Capture the cell that displays the provided text and extract its [x, y] central coordinate. 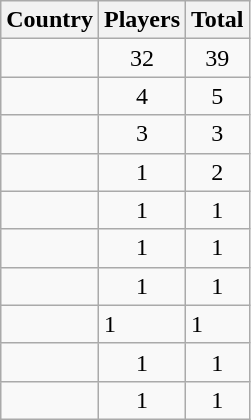
32 [142, 58]
4 [142, 96]
Total [218, 20]
39 [218, 58]
Country [50, 20]
2 [218, 172]
5 [218, 96]
Players [142, 20]
